Detect which cell encompasses the target text, then output its (x, y) center coordinate. 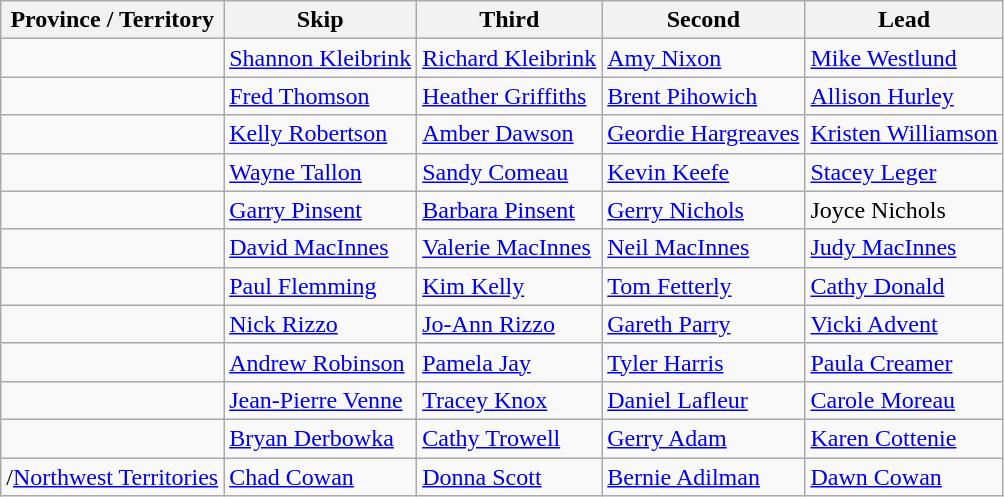
Valerie MacInnes (510, 248)
Carole Moreau (904, 400)
Heather Griffiths (510, 96)
Paul Flemming (320, 286)
Gareth Parry (704, 324)
Tyler Harris (704, 362)
Fred Thomson (320, 96)
/Northwest Territories (112, 477)
Barbara Pinsent (510, 210)
Daniel Lafleur (704, 400)
David MacInnes (320, 248)
Nick Rizzo (320, 324)
Gerry Nichols (704, 210)
Sandy Comeau (510, 172)
Cathy Trowell (510, 438)
Neil MacInnes (704, 248)
Dawn Cowan (904, 477)
Allison Hurley (904, 96)
Shannon Kleibrink (320, 58)
Kristen Williamson (904, 134)
Richard Kleibrink (510, 58)
Kim Kelly (510, 286)
Andrew Robinson (320, 362)
Mike Westlund (904, 58)
Chad Cowan (320, 477)
Third (510, 20)
Jo-Ann Rizzo (510, 324)
Wayne Tallon (320, 172)
Amy Nixon (704, 58)
Brent Pihowich (704, 96)
Donna Scott (510, 477)
Kevin Keefe (704, 172)
Kelly Robertson (320, 134)
Judy MacInnes (904, 248)
Skip (320, 20)
Tracey Knox (510, 400)
Pamela Jay (510, 362)
Geordie Hargreaves (704, 134)
Gerry Adam (704, 438)
Karen Cottenie (904, 438)
Bryan Derbowka (320, 438)
Province / Territory (112, 20)
Tom Fetterly (704, 286)
Jean-Pierre Venne (320, 400)
Vicki Advent (904, 324)
Second (704, 20)
Paula Creamer (904, 362)
Bernie Adilman (704, 477)
Stacey Leger (904, 172)
Cathy Donald (904, 286)
Garry Pinsent (320, 210)
Amber Dawson (510, 134)
Joyce Nichols (904, 210)
Lead (904, 20)
